Pinpoint the cell where the given text exists, returning its [X, Y] midpoint coordinate. 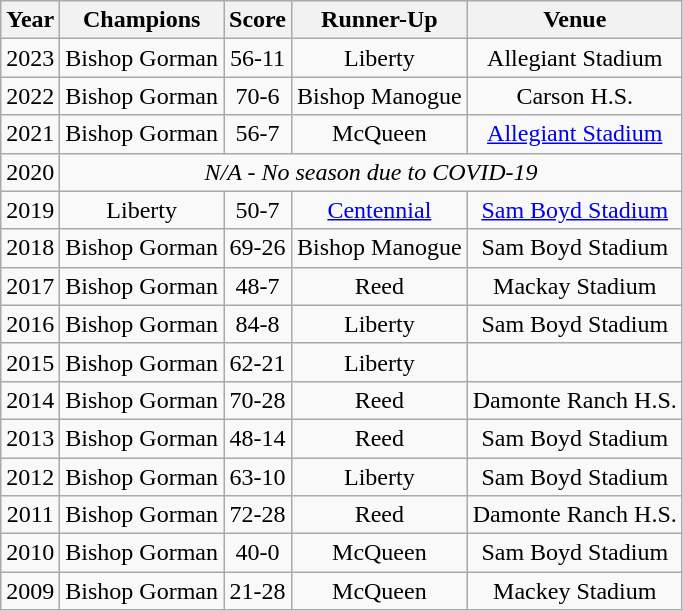
63-10 [258, 477]
2015 [30, 362]
2023 [30, 58]
48-7 [258, 286]
2017 [30, 286]
Runner-Up [379, 20]
84-8 [258, 324]
2010 [30, 553]
2019 [30, 210]
N/A - No season due to COVID-19 [371, 172]
70-28 [258, 400]
Mackey Stadium [574, 591]
21-28 [258, 591]
2013 [30, 438]
62-21 [258, 362]
2016 [30, 324]
56-7 [258, 134]
Centennial [379, 210]
50-7 [258, 210]
2009 [30, 591]
2011 [30, 515]
56-11 [258, 58]
72-28 [258, 515]
Champions [142, 20]
70-6 [258, 96]
69-26 [258, 248]
2020 [30, 172]
40-0 [258, 553]
Carson H.S. [574, 96]
Venue [574, 20]
Mackay Stadium [574, 286]
Score [258, 20]
2012 [30, 477]
48-14 [258, 438]
Year [30, 20]
2018 [30, 248]
2014 [30, 400]
2022 [30, 96]
2021 [30, 134]
